From the cell containing the given text, extract its center point as (X, Y) coordinate. 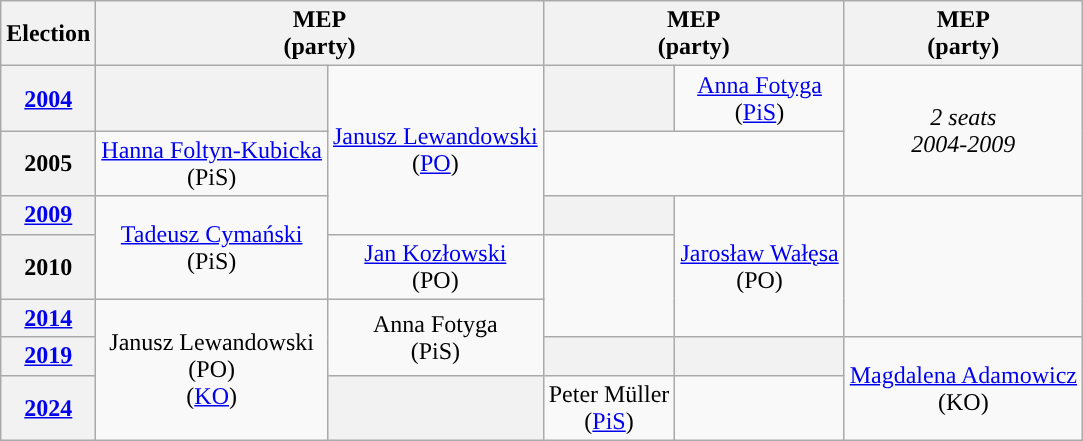
Election (48, 34)
Magdalena Adamowicz(KO) (963, 388)
2009 (48, 215)
2024 (48, 408)
Jan Kozłowski(PO) (435, 266)
Hanna Foltyn-Kubicka(PiS) (212, 164)
Janusz Lewandowski(PO) (435, 150)
Tadeusz Cymański(PiS) (212, 248)
2 seats2004-2009 (963, 131)
2014 (48, 318)
2019 (48, 356)
2004 (48, 98)
Janusz Lewandowski(PO)(KO) (212, 370)
2005 (48, 164)
Jarosław Wałęsa(PO) (760, 266)
2010 (48, 266)
Peter Müller(PiS) (609, 408)
